Scan for the cell matching the given text and deliver its [x, y] coordinate at center. 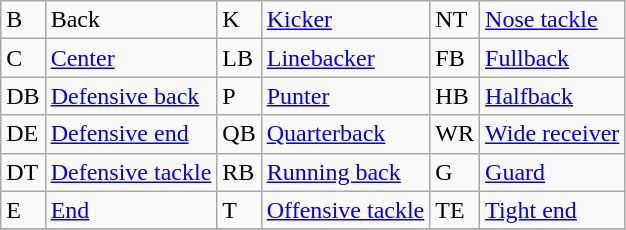
Nose tackle [552, 20]
Defensive end [131, 134]
Quarterback [346, 134]
HB [455, 96]
Halfback [552, 96]
E [23, 210]
Back [131, 20]
Tight end [552, 210]
P [239, 96]
Offensive tackle [346, 210]
Fullback [552, 58]
Defensive back [131, 96]
Running back [346, 172]
WR [455, 134]
DT [23, 172]
T [239, 210]
DE [23, 134]
C [23, 58]
NT [455, 20]
QB [239, 134]
End [131, 210]
Punter [346, 96]
RB [239, 172]
DB [23, 96]
K [239, 20]
G [455, 172]
Kicker [346, 20]
Center [131, 58]
FB [455, 58]
Linebacker [346, 58]
TE [455, 210]
LB [239, 58]
Guard [552, 172]
Wide receiver [552, 134]
Defensive tackle [131, 172]
B [23, 20]
